Return [x, y] of the center of cell containing provided text 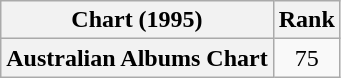
Rank [306, 20]
Chart (1995) [137, 20]
Australian Albums Chart [137, 58]
75 [306, 58]
